Return the (X, Y) coordinate for the center point of the cell that contains the specified text.  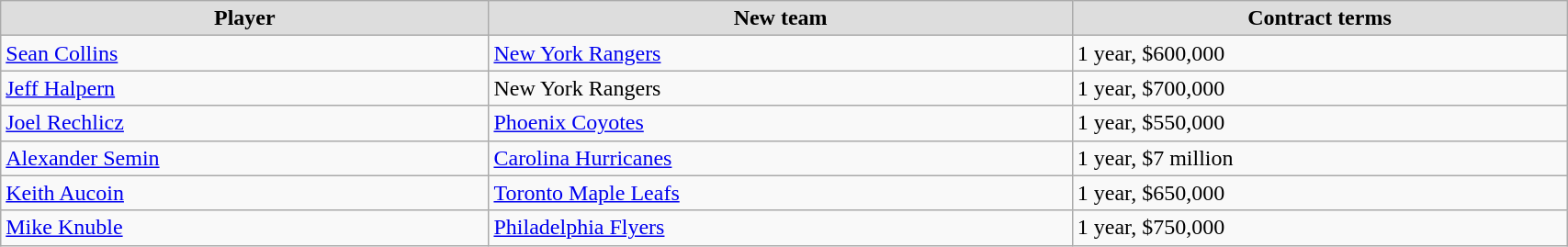
1 year, $700,000 (1319, 88)
Sean Collins (244, 53)
1 year, $750,000 (1319, 228)
Alexander Semin (244, 158)
Mike Knuble (244, 228)
Joel Rechlicz (244, 123)
Toronto Maple Leafs (781, 193)
1 year, $650,000 (1319, 193)
Contract terms (1319, 18)
Jeff Halpern (244, 88)
Carolina Hurricanes (781, 158)
1 year, $550,000 (1319, 123)
1 year, $600,000 (1319, 53)
Player (244, 18)
1 year, $7 million (1319, 158)
New team (781, 18)
Keith Aucoin (244, 193)
Philadelphia Flyers (781, 228)
Phoenix Coyotes (781, 123)
